Detect which cell encompasses the target text, then output its (x, y) center coordinate. 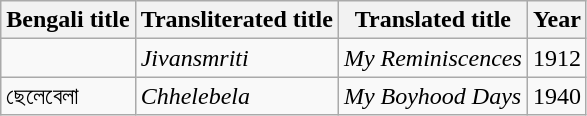
My Reminiscences (432, 58)
Jivansmriti (236, 58)
Bengali title (68, 20)
1940 (556, 96)
Translated title (432, 20)
Year (556, 20)
1912 (556, 58)
Chhelebela (236, 96)
My Boyhood Days (432, 96)
ছেলেবেলা (68, 96)
Transliterated title (236, 20)
